Output the [x, y] coordinate of the center of the cell containing the given text.  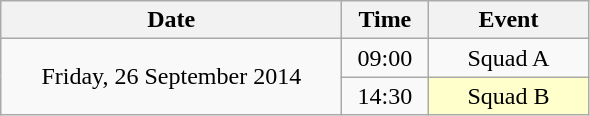
14:30 [385, 96]
Friday, 26 September 2014 [172, 77]
Squad B [508, 96]
Squad A [508, 58]
09:00 [385, 58]
Time [385, 20]
Event [508, 20]
Date [172, 20]
